Locate the cell with the specified text and output its (x, y) center coordinate. 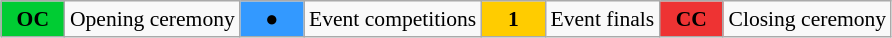
Event competitions (392, 19)
1 (513, 19)
Closing ceremony (807, 19)
CC (691, 19)
● (272, 19)
OC (33, 19)
Opening ceremony (152, 19)
Event finals (602, 19)
